Search for the cell housing the specified text and yield its (X, Y) center coordinate. 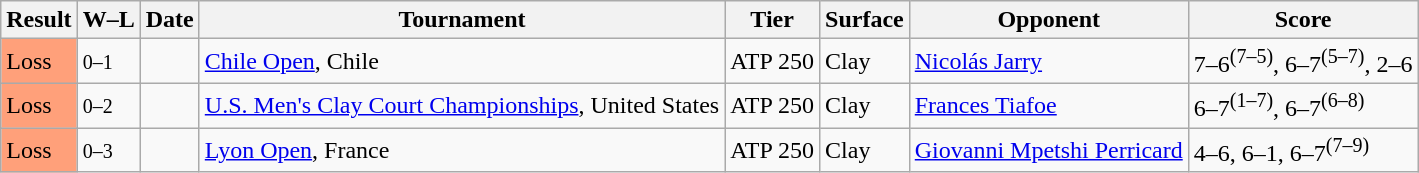
Tournament (462, 20)
Frances Tiafoe (1048, 106)
0–2 (108, 106)
Score (1303, 20)
0–1 (108, 62)
Date (170, 20)
Giovanni Mpetshi Perricard (1048, 150)
0–3 (108, 150)
U.S. Men's Clay Court Championships, United States (462, 106)
7–6(7–5), 6–7(5–7), 2–6 (1303, 62)
Nicolás Jarry (1048, 62)
W–L (108, 20)
Lyon Open, France (462, 150)
Tier (772, 20)
Surface (865, 20)
4–6, 6–1, 6–7(7–9) (1303, 150)
Chile Open, Chile (462, 62)
6–7(1–7), 6–7(6–8) (1303, 106)
Result (39, 20)
Opponent (1048, 20)
